Output the [X, Y] coordinate of the center of the cell containing the given text.  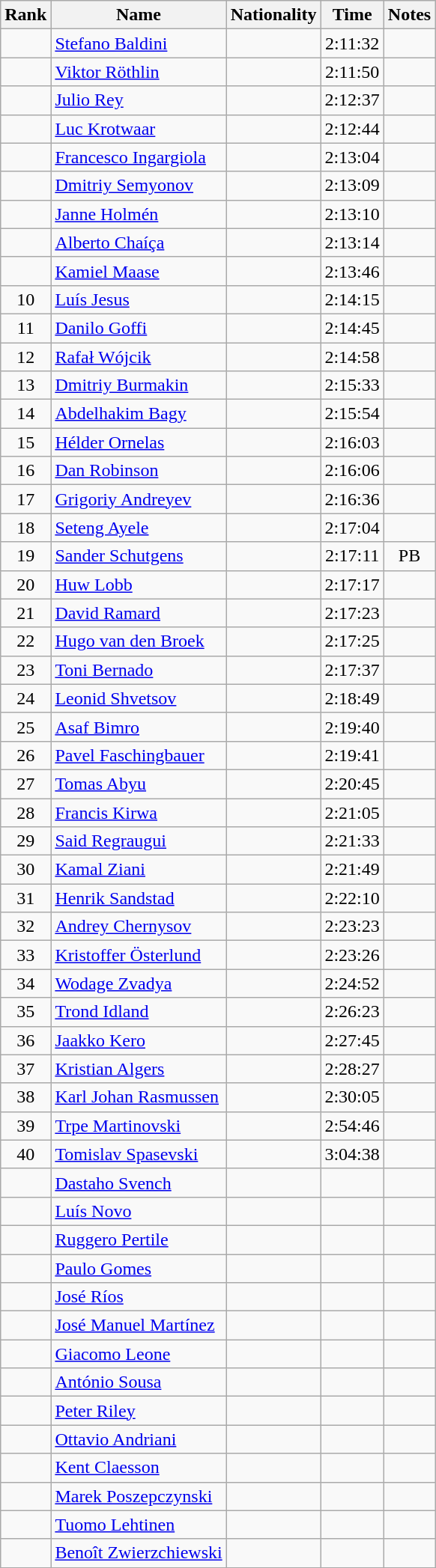
2:19:40 [352, 727]
33 [25, 955]
Francesco Ingargiola [139, 157]
17 [25, 499]
Danilo Goffi [139, 328]
11 [25, 328]
2:17:25 [352, 641]
Kamiel Maase [139, 271]
Grigoriy Andreyev [139, 499]
24 [25, 698]
26 [25, 755]
2:24:52 [352, 983]
Kristian Algers [139, 1069]
Huw Lobb [139, 585]
15 [25, 442]
2:14:45 [352, 328]
2:19:41 [352, 755]
Luís Jesus [139, 299]
José Manuel Martínez [139, 1326]
2:12:37 [352, 100]
13 [25, 385]
Kent Claesson [139, 1468]
2:21:33 [352, 841]
2:23:26 [352, 955]
2:14:58 [352, 357]
Kristoffer Österlund [139, 955]
Hugo van den Broek [139, 641]
Trond Idland [139, 1012]
2:14:15 [352, 299]
Paulo Gomes [139, 1269]
12 [25, 357]
Henrik Sandstad [139, 898]
2:13:46 [352, 271]
22 [25, 641]
2:17:17 [352, 585]
31 [25, 898]
Francis Kirwa [139, 812]
23 [25, 670]
Peter Riley [139, 1411]
Notes [409, 15]
2:21:49 [352, 870]
2:26:23 [352, 1012]
2:11:32 [352, 43]
Ruggero Pertile [139, 1239]
Dmitriy Burmakin [139, 385]
Tomas Abyu [139, 784]
2:23:23 [352, 927]
Leonid Shvetsov [139, 698]
2:54:46 [352, 1126]
2:12:44 [352, 129]
2:16:06 [352, 471]
Said Regraugui [139, 841]
Andrey Chernysov [139, 927]
3:04:38 [352, 1154]
Asaf Bimro [139, 727]
2:15:54 [352, 414]
21 [25, 613]
2:17:11 [352, 556]
Tomislav Spasevski [139, 1154]
David Ramard [139, 613]
PB [409, 556]
Sander Schutgens [139, 556]
35 [25, 1012]
20 [25, 585]
29 [25, 841]
39 [25, 1126]
Janne Holmén [139, 214]
2:28:27 [352, 1069]
2:18:49 [352, 698]
36 [25, 1040]
Giacomo Leone [139, 1354]
Ottavio Andriani [139, 1439]
14 [25, 414]
Dastaho Svench [139, 1183]
2:13:10 [352, 214]
Name [139, 15]
Abdelhakim Bagy [139, 414]
19 [25, 556]
2:17:37 [352, 670]
Toni Bernado [139, 670]
Rank [25, 15]
27 [25, 784]
18 [25, 528]
António Sousa [139, 1382]
José Ríos [139, 1297]
40 [25, 1154]
2:30:05 [352, 1097]
2:22:10 [352, 898]
2:17:04 [352, 528]
2:16:36 [352, 499]
Viktor Röthlin [139, 72]
Pavel Faschingbauer [139, 755]
Time [352, 15]
Nationality [273, 15]
2:11:50 [352, 72]
Kamal Ziani [139, 870]
28 [25, 812]
16 [25, 471]
30 [25, 870]
Marek Poszepczynski [139, 1496]
2:17:23 [352, 613]
Seteng Ayele [139, 528]
Luc Krotwaar [139, 129]
Julio Rey [139, 100]
2:16:03 [352, 442]
Wodage Zvadya [139, 983]
37 [25, 1069]
Karl Johan Rasmussen [139, 1097]
32 [25, 927]
38 [25, 1097]
Stefano Baldini [139, 43]
Benoît Zwierzchiewski [139, 1553]
25 [25, 727]
2:21:05 [352, 812]
Dan Robinson [139, 471]
10 [25, 299]
34 [25, 983]
2:27:45 [352, 1040]
2:13:04 [352, 157]
2:13:09 [352, 186]
Rafał Wójcik [139, 357]
Alberto Chaíça [139, 242]
Hélder Ornelas [139, 442]
2:15:33 [352, 385]
Tuomo Lehtinen [139, 1525]
2:20:45 [352, 784]
2:13:14 [352, 242]
Dmitriy Semyonov [139, 186]
Jaakko Kero [139, 1040]
Trpe Martinovski [139, 1126]
Luís Novo [139, 1211]
